Locate the cell with the specified text and output its [X, Y] center coordinate. 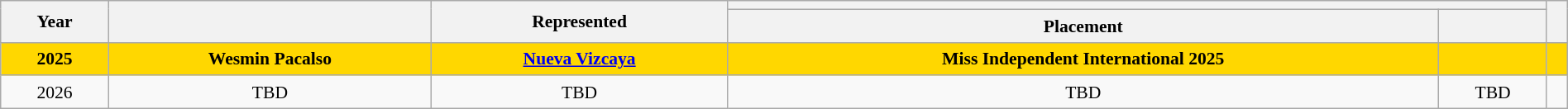
Nueva Vizcaya [580, 59]
Wesmin Pacalso [270, 59]
Represented [580, 21]
Year [55, 21]
2026 [55, 92]
2025 [55, 59]
Miss Independent International 2025 [1083, 59]
Placement [1083, 26]
